Search for the cell housing the specified text and yield its [x, y] center coordinate. 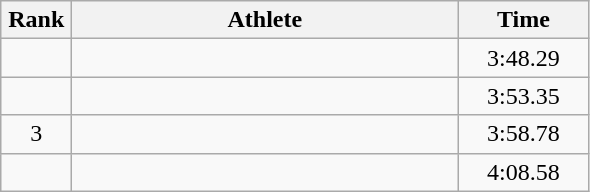
Time [524, 20]
3:48.29 [524, 58]
3:58.78 [524, 134]
4:08.58 [524, 172]
3 [36, 134]
3:53.35 [524, 96]
Athlete [265, 20]
Rank [36, 20]
